Extract the (X, Y) coordinate from the center of the cell holding the provided text.  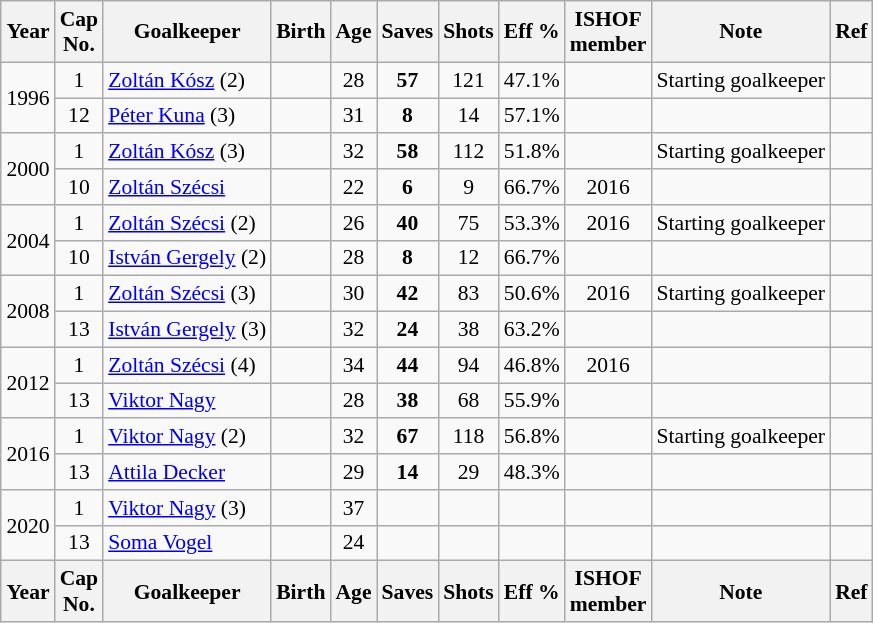
40 (408, 223)
55.9% (532, 401)
9 (468, 187)
Zoltán Szécsi (4) (187, 365)
30 (353, 294)
Zoltán Szécsi (3) (187, 294)
47.1% (532, 80)
37 (353, 508)
Viktor Nagy (2) (187, 437)
57 (408, 80)
83 (468, 294)
2000 (28, 170)
2004 (28, 240)
34 (353, 365)
48.3% (532, 472)
94 (468, 365)
67 (408, 437)
Viktor Nagy (187, 401)
Soma Vogel (187, 543)
Péter Kuna (3) (187, 116)
112 (468, 152)
63.2% (532, 330)
István Gergely (2) (187, 258)
2008 (28, 312)
Zoltán Kósz (2) (187, 80)
1996 (28, 98)
44 (408, 365)
50.6% (532, 294)
Viktor Nagy (3) (187, 508)
51.8% (532, 152)
42 (408, 294)
121 (468, 80)
2012 (28, 382)
31 (353, 116)
Zoltán Kósz (3) (187, 152)
Zoltán Szécsi (187, 187)
22 (353, 187)
6 (408, 187)
57.1% (532, 116)
118 (468, 437)
2020 (28, 526)
26 (353, 223)
István Gergely (3) (187, 330)
68 (468, 401)
56.8% (532, 437)
Attila Decker (187, 472)
53.3% (532, 223)
46.8% (532, 365)
75 (468, 223)
58 (408, 152)
Zoltán Szécsi (2) (187, 223)
